Capture the cell that displays the provided text and extract its (X, Y) central coordinate. 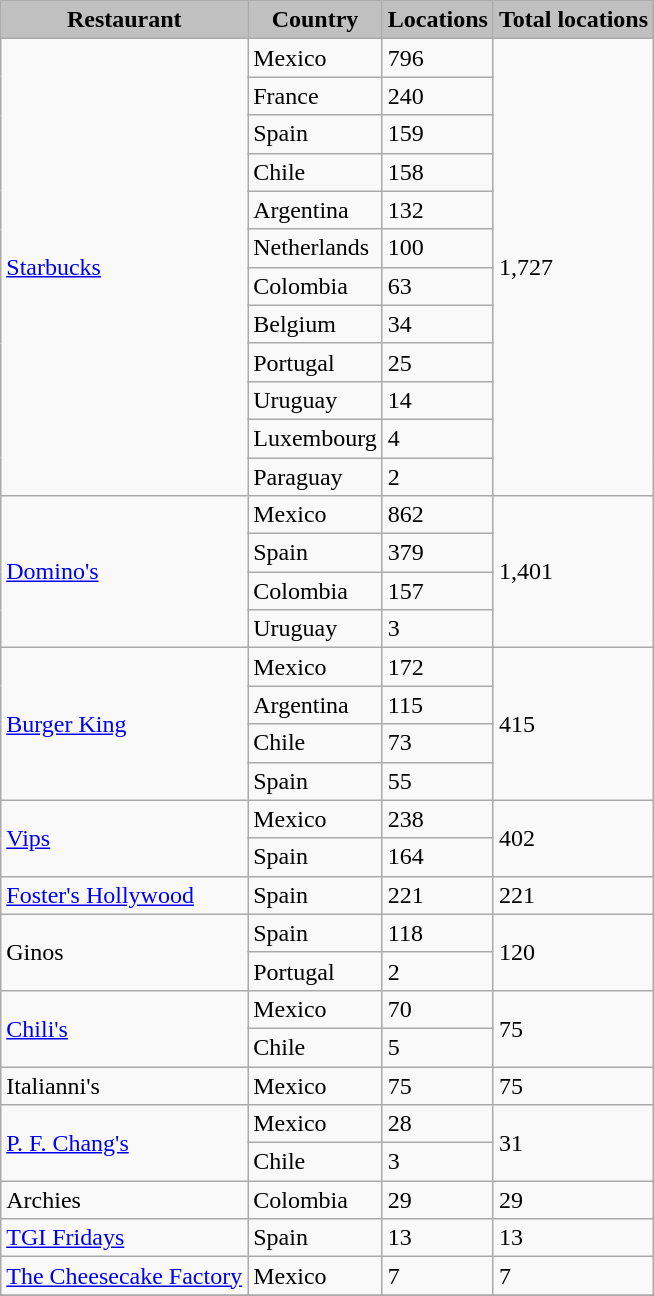
Italianni's (124, 1085)
4 (438, 438)
73 (438, 743)
25 (438, 362)
Locations (438, 20)
5 (438, 1047)
TGI Fridays (124, 1238)
115 (438, 705)
Luxembourg (316, 438)
Chili's (124, 1028)
55 (438, 781)
Netherlands (316, 248)
159 (438, 134)
Burger King (124, 724)
Foster's Hollywood (124, 895)
Ginos (124, 952)
Starbucks (124, 268)
14 (438, 400)
132 (438, 210)
63 (438, 286)
172 (438, 667)
Domino's (124, 572)
402 (573, 838)
Vips (124, 838)
238 (438, 819)
240 (438, 96)
120 (573, 952)
34 (438, 324)
Archies (124, 1200)
Total locations (573, 20)
862 (438, 515)
P. F. Chang's (124, 1143)
Country (316, 20)
The Cheesecake Factory (124, 1276)
Belgium (316, 324)
415 (573, 724)
France (316, 96)
Paraguay (316, 477)
28 (438, 1124)
Restaurant (124, 20)
100 (438, 248)
157 (438, 591)
158 (438, 172)
70 (438, 1009)
164 (438, 857)
379 (438, 553)
31 (573, 1143)
1,401 (573, 572)
118 (438, 933)
1,727 (573, 268)
796 (438, 58)
